Pinpoint the cell where the given text exists, returning its (x, y) midpoint coordinate. 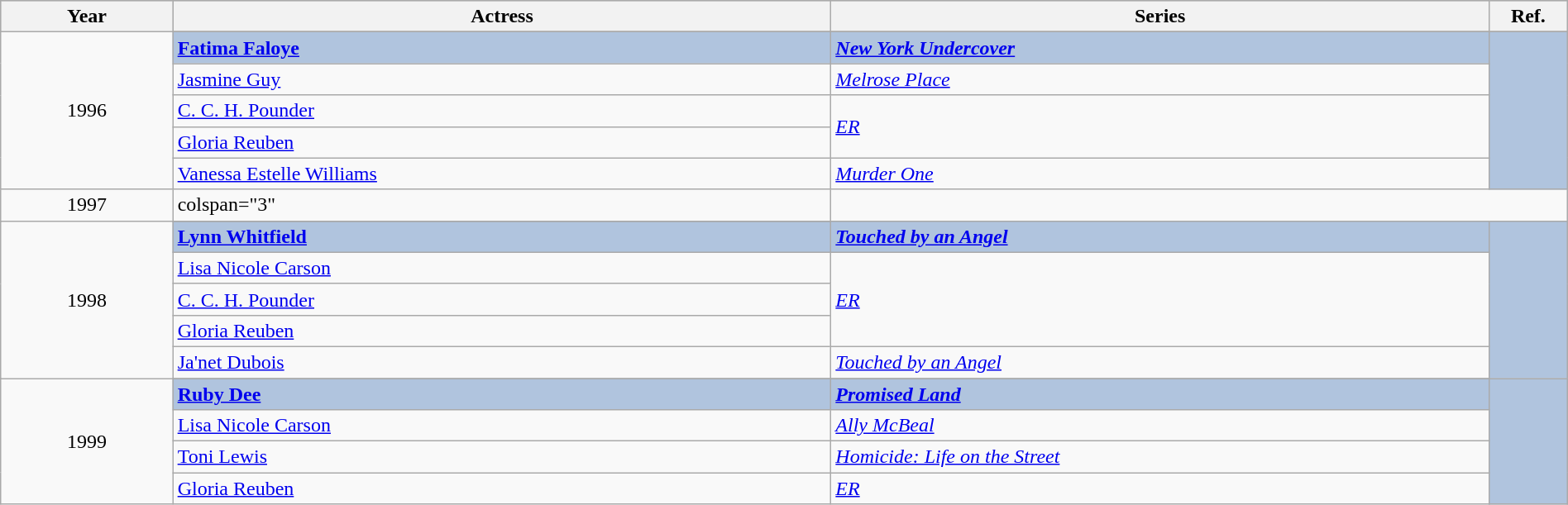
Actress (502, 17)
Lynn Whitfield (502, 236)
colspan="3" (502, 205)
Ja'net Dubois (502, 362)
Fatima Faloye (502, 48)
Murder One (1160, 174)
New York Undercover (1160, 48)
Ruby Dee (502, 394)
Jasmine Guy (502, 79)
1996 (87, 111)
Melrose Place (1160, 79)
Ref. (1528, 17)
Ally McBeal (1160, 426)
Vanessa Estelle Williams (502, 174)
Series (1160, 17)
Year (87, 17)
Toni Lewis (502, 457)
1999 (87, 441)
1997 (87, 205)
Promised Land (1160, 394)
Homicide: Life on the Street (1160, 457)
1998 (87, 299)
